Return the (x, y) coordinate for the center point of the cell that contains the specified text.  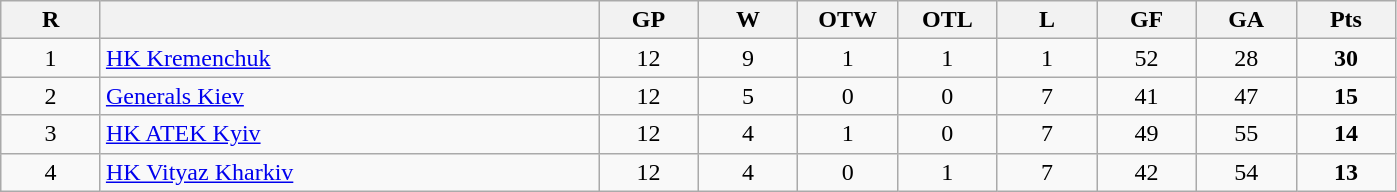
HK ATEK Kyiv (349, 134)
W (748, 20)
42 (1147, 172)
GA (1246, 20)
41 (1147, 96)
9 (748, 58)
5 (748, 96)
30 (1346, 58)
Generals Kiev (349, 96)
HK Vityaz Kharkiv (349, 172)
13 (1346, 172)
52 (1147, 58)
OTL (947, 20)
GF (1147, 20)
GP (649, 20)
55 (1246, 134)
HK Kremenchuk (349, 58)
OTW (848, 20)
3 (51, 134)
47 (1246, 96)
54 (1246, 172)
Pts (1346, 20)
28 (1246, 58)
14 (1346, 134)
L (1047, 20)
2 (51, 96)
49 (1147, 134)
R (51, 20)
15 (1346, 96)
